Identify which cell holds the provided text, then report its [X, Y] central coordinate. 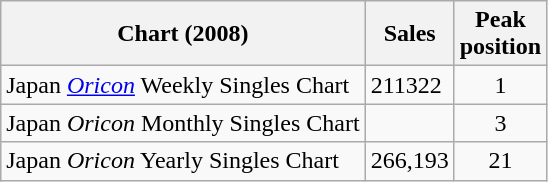
Japan Oricon Yearly Singles Chart [183, 161]
Japan Oricon Monthly Singles Chart [183, 123]
Peakposition [500, 34]
Japan Oricon Weekly Singles Chart [183, 85]
211322 [410, 85]
Chart (2008) [183, 34]
21 [500, 161]
Sales [410, 34]
1 [500, 85]
266,193 [410, 161]
3 [500, 123]
